For the text-containing cell, return its midpoint in (X, Y) coordinate format. 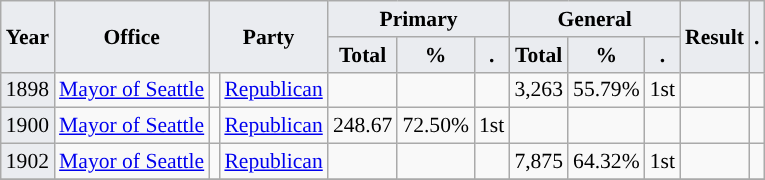
Party (268, 36)
Primary (419, 19)
7,875 (538, 162)
64.32% (606, 162)
Year (28, 36)
Office (132, 36)
3,263 (538, 90)
55.79% (606, 90)
72.50% (436, 126)
1898 (28, 90)
General (594, 19)
1900 (28, 126)
1902 (28, 162)
248.67 (362, 126)
Result (714, 36)
